Find where the given text appears and provide that cell's center as (X, Y) coordinate. 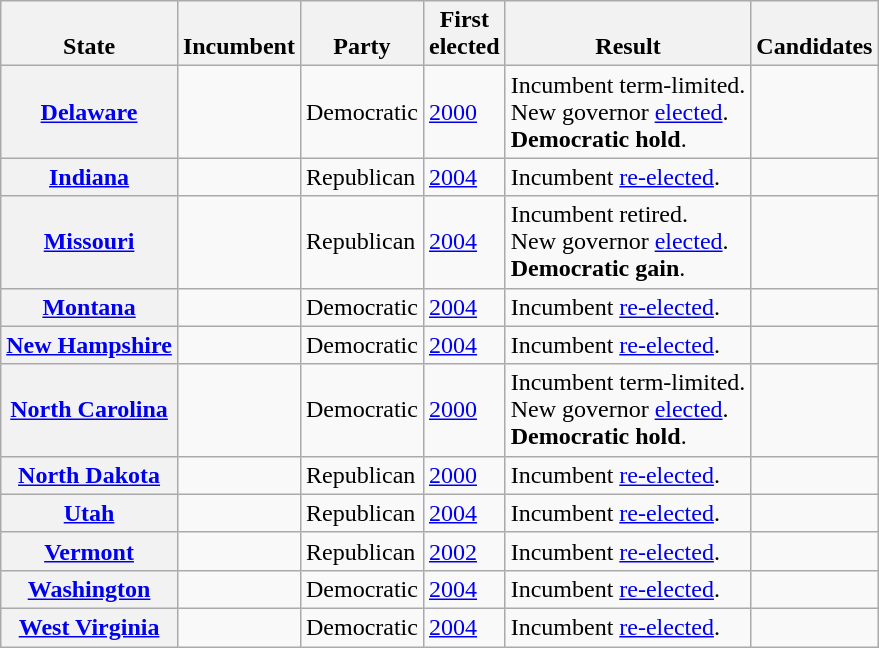
Incumbent retired.New governor elected.Democratic gain. (628, 242)
Indiana (90, 177)
West Virginia (90, 627)
Candidates (814, 34)
Montana (90, 307)
Delaware (90, 112)
North Dakota (90, 475)
Missouri (90, 242)
Washington (90, 589)
State (90, 34)
Vermont (90, 551)
Utah (90, 513)
Result (628, 34)
New Hampshire (90, 345)
Party (362, 34)
2002 (464, 551)
Firstelected (464, 34)
Incumbent (238, 34)
North Carolina (90, 410)
